Capture the cell that displays the provided text and extract its (X, Y) central coordinate. 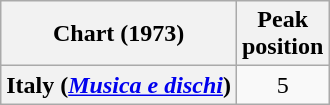
Italy (Musica e dischi) (119, 85)
Peakposition (282, 34)
Chart (1973) (119, 34)
5 (282, 85)
